Scan for the cell matching the given text and deliver its [X, Y] coordinate at center. 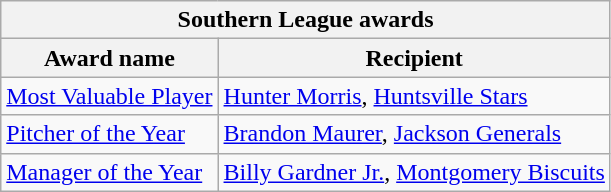
Manager of the Year [110, 172]
Pitcher of the Year [110, 134]
Award name [110, 58]
Most Valuable Player [110, 96]
Hunter Morris, Huntsville Stars [414, 96]
Recipient [414, 58]
Southern League awards [306, 20]
Billy Gardner Jr., Montgomery Biscuits [414, 172]
Brandon Maurer, Jackson Generals [414, 134]
